From the cell containing the given text, extract its center point as (x, y) coordinate. 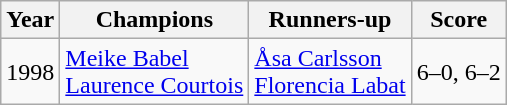
Score (458, 20)
Year (30, 20)
Runners-up (330, 20)
Meike Babel Laurence Courtois (154, 72)
1998 (30, 72)
Åsa Carlsson Florencia Labat (330, 72)
Champions (154, 20)
6–0, 6–2 (458, 72)
